Output the (X, Y) coordinate of the center of the cell containing the given text.  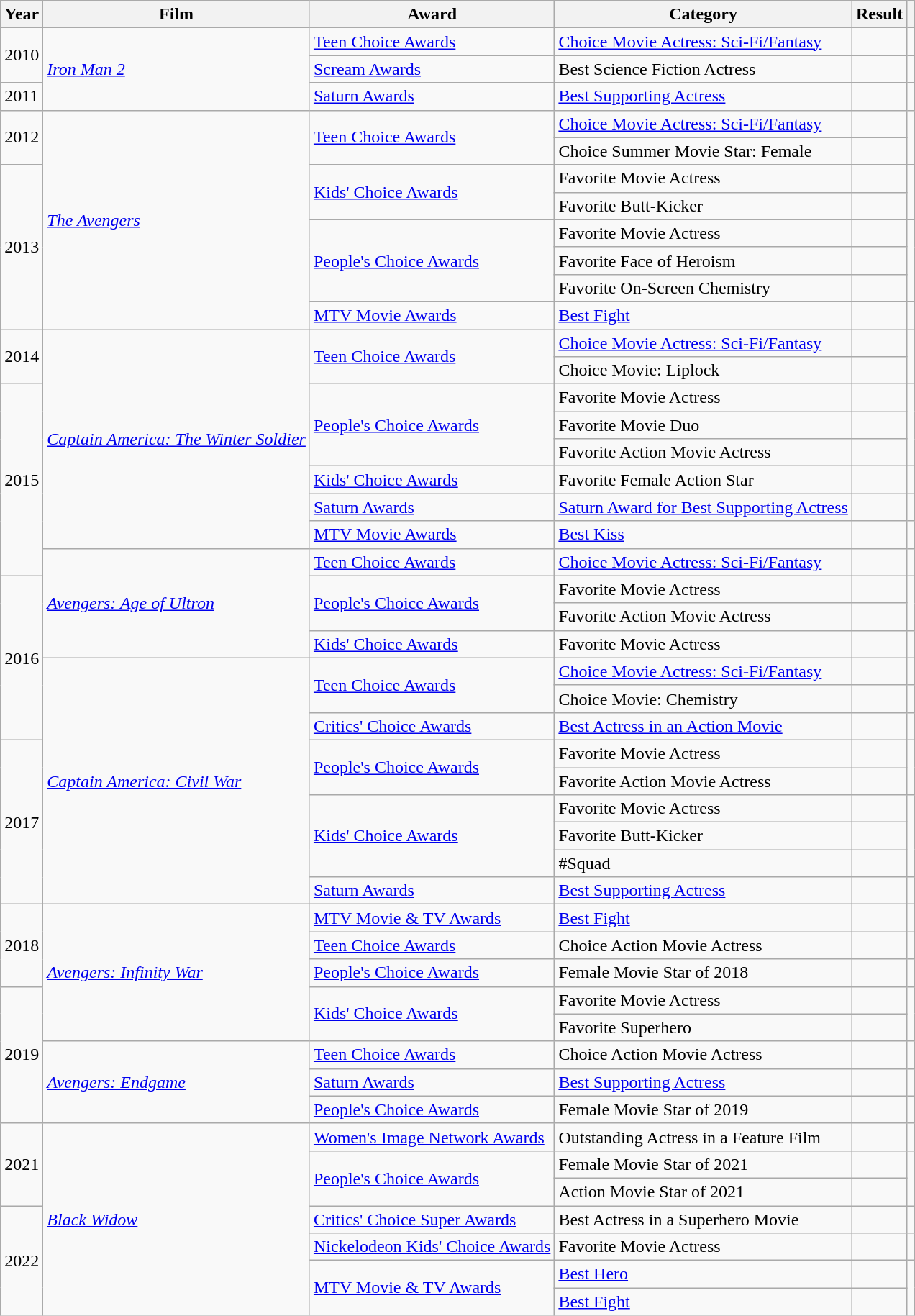
Critics' Choice Awards (432, 726)
2022 (22, 1261)
Result (879, 14)
2017 (22, 822)
Best Science Fiction Actress (704, 69)
Avengers: Endgame (177, 1082)
Favorite Superhero (704, 1027)
Outstanding Actress in a Feature Film (704, 1137)
Scream Awards (432, 69)
Choice Movie: Liplock (704, 371)
Best Kiss (704, 535)
2013 (22, 247)
Action Movie Star of 2021 (704, 1192)
Year (22, 14)
2018 (22, 945)
Choice Summer Movie Star: Female (704, 151)
Nickelodeon Kids' Choice Awards (432, 1247)
Female Movie Star of 2021 (704, 1164)
#Squad (704, 863)
2011 (22, 96)
Iron Man 2 (177, 69)
Best Actress in a Superhero Movie (704, 1220)
2014 (22, 357)
Female Movie Star of 2018 (704, 973)
Best Hero (704, 1274)
2016 (22, 658)
Favorite Movie Duo (704, 425)
Saturn Award for Best Supporting Actress (704, 507)
Black Widow (177, 1219)
Favorite On-Screen Chemistry (704, 288)
Captain America: Civil War (177, 781)
The Avengers (177, 219)
Women's Image Network Awards (432, 1137)
Favorite Female Action Star (704, 480)
Best Actress in an Action Movie (704, 726)
Critics' Choice Super Awards (432, 1220)
2019 (22, 1055)
Favorite Face of Heroism (704, 260)
Film (177, 14)
2015 (22, 480)
2010 (22, 55)
Category (704, 14)
2021 (22, 1164)
Choice Movie: Chemistry (704, 699)
Avengers: Infinity War (177, 973)
Avengers: Age of Ultron (177, 603)
Award (432, 14)
Captain America: The Winter Soldier (177, 439)
2012 (22, 137)
Female Movie Star of 2019 (704, 1109)
